Return the [x, y] coordinate for the center point of the cell that contains the specified text.  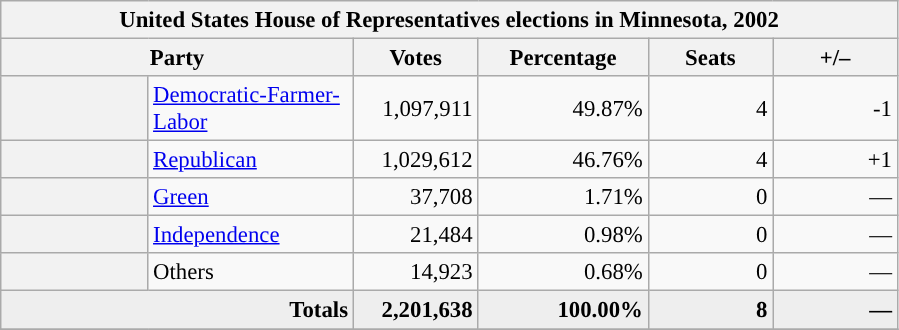
Republican [251, 160]
1,029,612 [416, 160]
United States House of Representatives elections in Minnesota, 2002 [450, 20]
Green [251, 197]
21,484 [416, 235]
Seats [710, 58]
49.87% [563, 108]
1,097,911 [416, 108]
1.71% [563, 197]
Democratic-Farmer-Labor [251, 108]
37,708 [416, 197]
Votes [416, 58]
100.00% [563, 310]
Totals [178, 310]
Independence [251, 235]
Percentage [563, 58]
-1 [836, 108]
+/– [836, 58]
0.68% [563, 273]
8 [710, 310]
Party [178, 58]
0.98% [563, 235]
14,923 [416, 273]
2,201,638 [416, 310]
46.76% [563, 160]
+1 [836, 160]
Others [251, 273]
